Pinpoint the cell where the given text exists, returning its [x, y] midpoint coordinate. 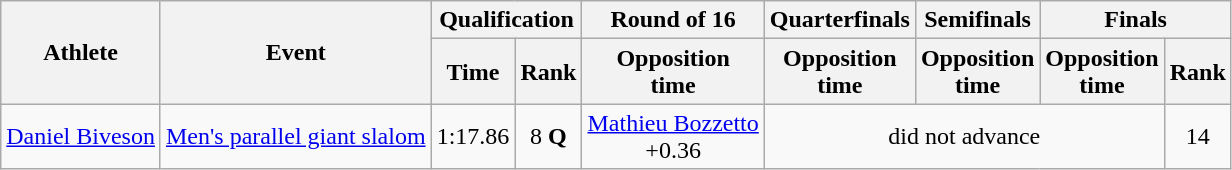
Round of 16 [673, 20]
Men's parallel giant slalom [296, 136]
1:17.86 [473, 136]
Time [473, 72]
Mathieu Bozzetto+0.36 [673, 136]
Semifinals [977, 20]
Qualification [506, 20]
Event [296, 52]
Finals [1136, 20]
14 [1198, 136]
Quarterfinals [840, 20]
8 Q [548, 136]
did not advance [964, 136]
Daniel Biveson [81, 136]
Athlete [81, 52]
